Find where the given text appears and provide that cell's center as [X, Y] coordinate. 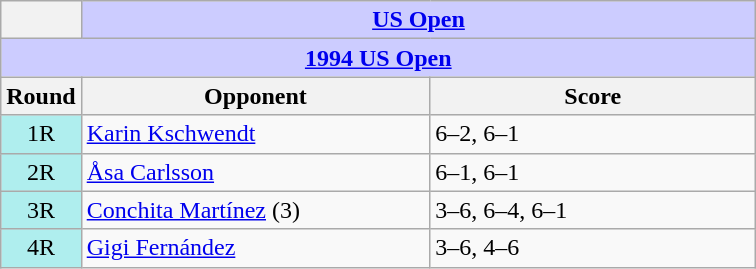
6–2, 6–1 [593, 134]
1994 US Open [378, 58]
Score [593, 96]
Karin Kschwendt [256, 134]
US Open [418, 20]
Gigi Fernández [256, 248]
Conchita Martínez (3) [256, 210]
Åsa Carlsson [256, 172]
3–6, 6–4, 6–1 [593, 210]
Opponent [256, 96]
1R [41, 134]
3–6, 4–6 [593, 248]
6–1, 6–1 [593, 172]
2R [41, 172]
Round [41, 96]
4R [41, 248]
3R [41, 210]
